Identify which cell holds the provided text, then report its (x, y) central coordinate. 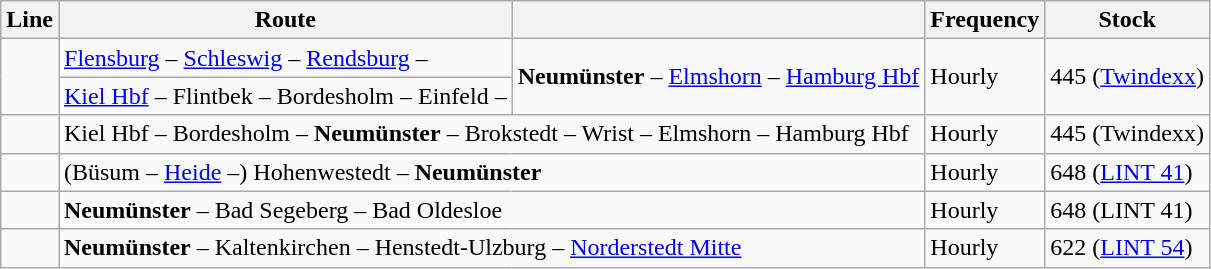
Kiel Hbf – Bordesholm – Neumünster – Brokstedt – Wrist – Elmshorn – Hamburg Hbf (491, 134)
Route (285, 20)
Stock (1128, 20)
Neumünster – Bad Segeberg – Bad Oldesloe (491, 210)
Neumünster – Kaltenkirchen – Henstedt-Ulzburg – Norderstedt Mitte (491, 248)
Kiel Hbf – Flintbek – Bordesholm – Einfeld – (285, 96)
Neumünster – Elmshorn – Hamburg Hbf (718, 77)
622 (LINT 54) (1128, 248)
Flensburg – Schleswig – Rendsburg – (285, 58)
(Büsum – Heide –) Hohenwestedt – Neumünster (491, 172)
Frequency (985, 20)
Line (30, 20)
